Return (x, y) of the center of cell containing provided text 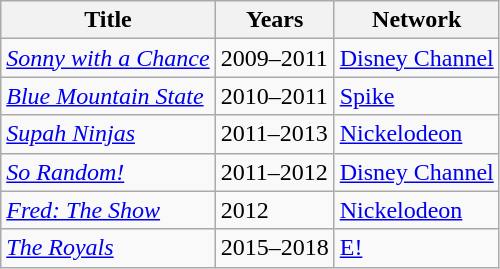
Title (108, 20)
Spike (416, 96)
2011–2012 (274, 172)
Blue Mountain State (108, 96)
E! (416, 248)
Sonny with a Chance (108, 58)
Fred: The Show (108, 210)
Network (416, 20)
2010–2011 (274, 96)
2011–2013 (274, 134)
2015–2018 (274, 248)
The Royals (108, 248)
2012 (274, 210)
Years (274, 20)
So Random! (108, 172)
Supah Ninjas (108, 134)
2009–2011 (274, 58)
